Return (X, Y) of the center of cell containing provided text 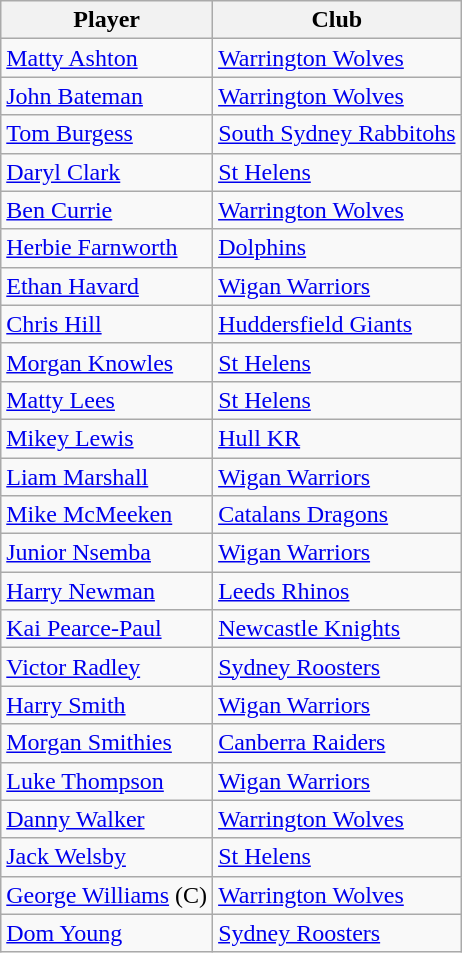
Mikey Lewis (107, 438)
Canberra Raiders (337, 743)
George Williams (C) (107, 895)
Dolphins (337, 248)
Herbie Farnworth (107, 248)
Danny Walker (107, 819)
Jack Welsby (107, 857)
Chris Hill (107, 324)
Club (337, 20)
Kai Pearce-Paul (107, 629)
Morgan Knowles (107, 362)
Dom Young (107, 933)
Player (107, 20)
Mike McMeeken (107, 515)
John Bateman (107, 96)
Junior Nsemba (107, 553)
Matty Ashton (107, 58)
Leeds Rhinos (337, 591)
South Sydney Rabbitohs (337, 134)
Catalans Dragons (337, 515)
Matty Lees (107, 400)
Luke Thompson (107, 781)
Victor Radley (107, 667)
Harry Smith (107, 705)
Hull KR (337, 438)
Morgan Smithies (107, 743)
Ben Currie (107, 210)
Daryl Clark (107, 172)
Huddersfield Giants (337, 324)
Harry Newman (107, 591)
Ethan Havard (107, 286)
Newcastle Knights (337, 629)
Liam Marshall (107, 477)
Tom Burgess (107, 134)
